Determine the [X, Y] coordinate at the center of the cell enclosing the given text.  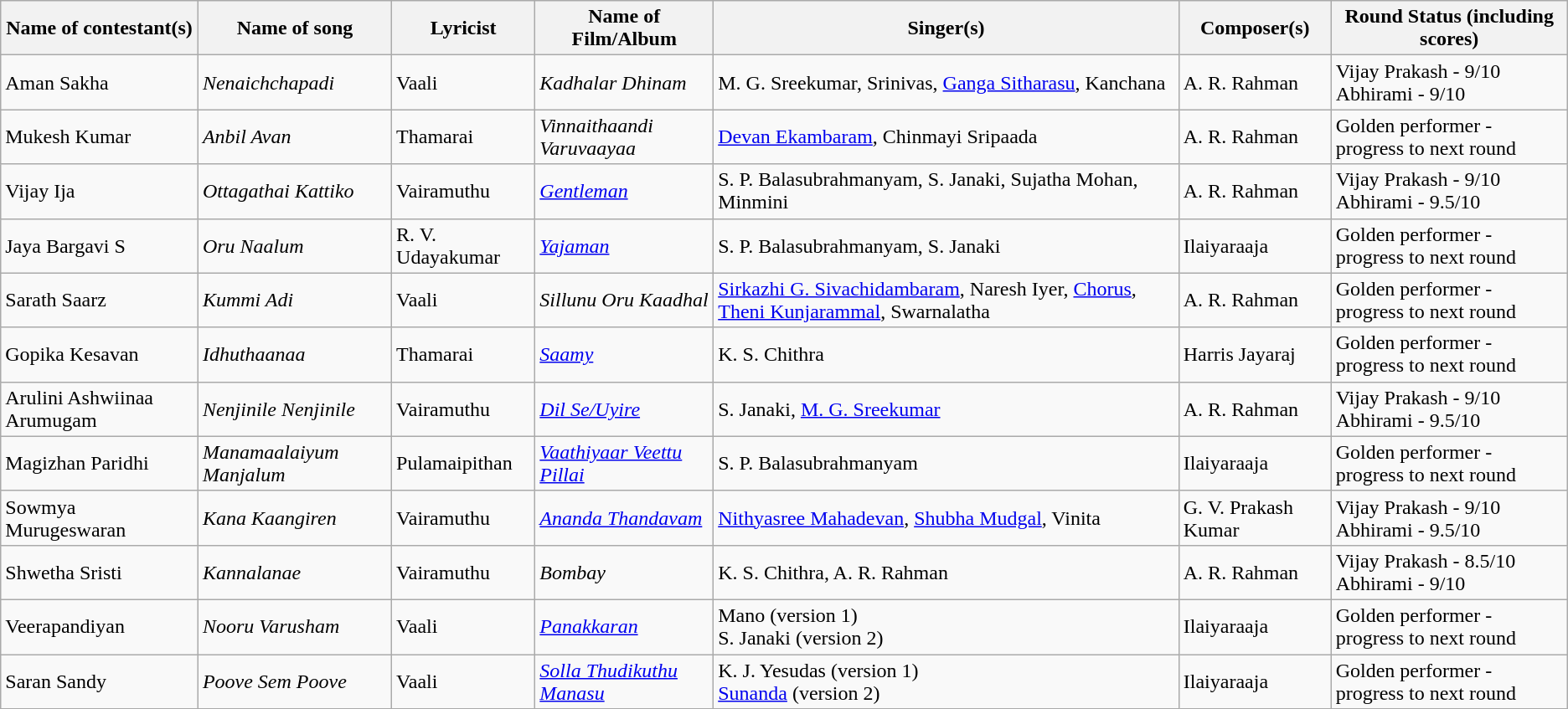
Devan Ekambaram, Chinmayi Sripaada [946, 137]
Aman Sakha [100, 82]
Mukesh Kumar [100, 137]
Sillunu Oru Kaadhal [625, 300]
Vijay Prakash - 8.5/10Abhirami - 9/10 [1449, 573]
Name of contestant(s) [100, 28]
Idhuthaanaa [295, 355]
Saran Sandy [100, 681]
Kadhalar Dhinam [625, 82]
K. S. Chithra [946, 355]
Kana Kaangiren [295, 517]
Vinnaithaandi Varuvaayaa [625, 137]
Gentleman [625, 191]
Veerapandiyan [100, 626]
M. G. Sreekumar, Srinivas, Ganga Sitharasu, Kanchana [946, 82]
Mano (version 1)S. Janaki (version 2) [946, 626]
Shwetha Sristi [100, 573]
Round Status (including scores) [1449, 28]
S. P. Balasubrahmanyam [946, 464]
Dil Se/Uyire [625, 408]
Nithyasree Mahadevan, Shubha Mudgal, Vinita [946, 517]
Nenaichchapadi [295, 82]
Kummi Adi [295, 300]
G. V. Prakash Kumar [1255, 517]
Harris Jayaraj [1255, 355]
Oru Naalum [295, 246]
Sirkazhi G. Sivachidambaram, Naresh Iyer, Chorus, Theni Kunjarammal, Swarnalatha [946, 300]
Jaya Bargavi S [100, 246]
Name of song [295, 28]
Vijay Prakash - 9/10Abhirami - 9/10 [1449, 82]
Ottagathai Kattiko [295, 191]
Saamy [625, 355]
Lyricist [464, 28]
S. P. Balasubrahmanyam, S. Janaki, Sujatha Mohan, Minmini [946, 191]
Sarath Saarz [100, 300]
Vaathiyaar Veettu Pillai [625, 464]
Kannalanae [295, 573]
S. P. Balasubrahmanyam, S. Janaki [946, 246]
Poove Sem Poove [295, 681]
Singer(s) [946, 28]
S. Janaki, M. G. Sreekumar [946, 408]
Sowmya Murugeswaran [100, 517]
K. J. Yesudas (version 1)Sunanda (version 2) [946, 681]
Solla Thudikuthu Manasu [625, 681]
Nooru Varusham [295, 626]
Yajaman [625, 246]
Nenjinile Nenjinile [295, 408]
Gopika Kesavan [100, 355]
R. V. Udayakumar [464, 246]
Bombay [625, 573]
Magizhan Paridhi [100, 464]
Vijay Ija [100, 191]
Manamaalaiyum Manjalum [295, 464]
Panakkaran [625, 626]
K. S. Chithra, A. R. Rahman [946, 573]
Anbil Avan [295, 137]
Pulamaipithan [464, 464]
Name of Film/Album [625, 28]
Arulini Ashwiinaa Arumugam [100, 408]
Composer(s) [1255, 28]
Ananda Thandavam [625, 517]
